Return the (X, Y) coordinate for the center point of the cell that contains the specified text.  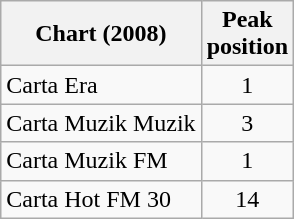
3 (247, 123)
Chart (2008) (101, 34)
Carta Muzik Muzik (101, 123)
Carta Era (101, 85)
Peakposition (247, 34)
14 (247, 199)
Carta Muzik FM (101, 161)
Carta Hot FM 30 (101, 199)
